Detect which cell encompasses the target text, then output its (x, y) center coordinate. 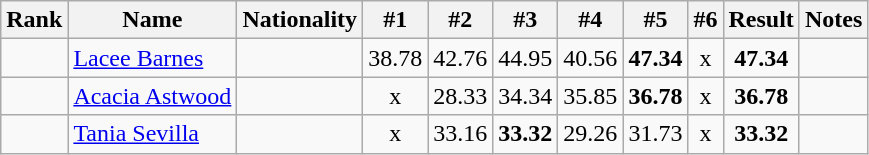
Name (152, 20)
40.56 (590, 58)
28.33 (460, 96)
29.26 (590, 134)
#1 (396, 20)
33.16 (460, 134)
44.95 (526, 58)
#3 (526, 20)
Nationality (300, 20)
Tania Sevilla (152, 134)
42.76 (460, 58)
Result (761, 20)
35.85 (590, 96)
38.78 (396, 58)
Lacee Barnes (152, 58)
#5 (656, 20)
#6 (706, 20)
34.34 (526, 96)
#4 (590, 20)
31.73 (656, 134)
Acacia Astwood (152, 96)
Notes (833, 20)
#2 (460, 20)
Rank (34, 20)
